Provide the (X, Y) coordinate of the cell's center where the given text is located.  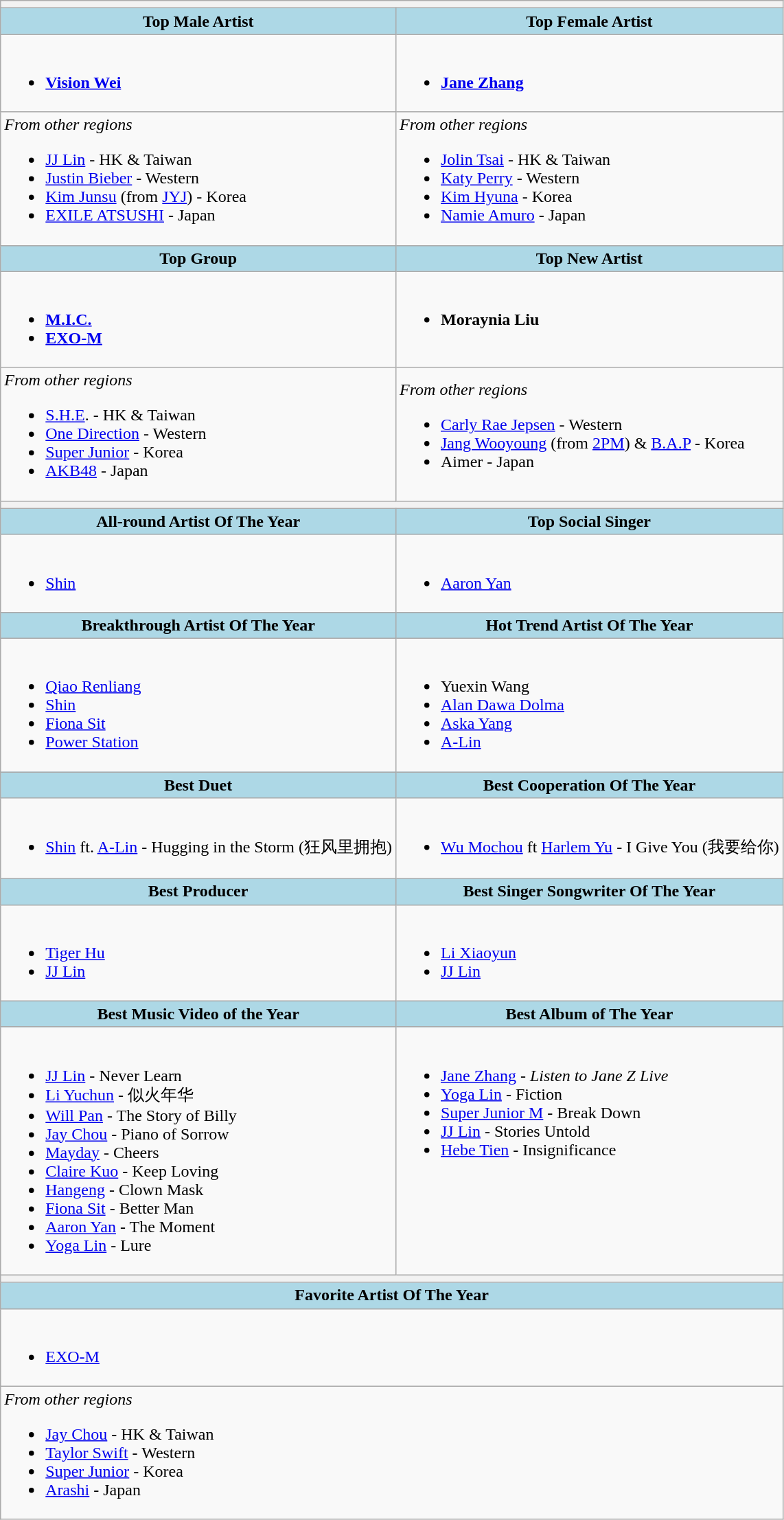
Tiger HuJJ Lin (198, 953)
Top New Artist (589, 258)
From other regionsCarly Rae Jepsen - WesternJang Wooyoung (from 2PM) & B.A.P - KoreaAimer - Japan (589, 434)
Vision Wei (198, 73)
Aaron Yan (589, 573)
All-round Artist Of The Year (198, 521)
Best Duet (198, 785)
EXO-M (392, 1348)
Hot Trend Artist Of The Year (589, 625)
From other regionsJolin Tsai - HK & TaiwanKaty Perry - WesternKim Hyuna - KoreaNamie Amuro - Japan (589, 179)
Li XiaoyunJJ Lin (589, 953)
Top Group (198, 258)
Qiao RenliangShinFiona SitPower Station (198, 705)
Yuexin WangAlan Dawa DolmaAska YangA-Lin (589, 705)
Shin ft. A-Lin - Hugging in the Storm (狂风里拥抱) (198, 839)
Best Singer Songwriter Of The Year (589, 892)
Shin (198, 573)
Top Female Artist (589, 21)
M.I.C.EXO-M (198, 319)
Favorite Artist Of The Year (392, 1295)
Jane Zhang - Listen to Jane Z LiveYoga Lin - FictionSuper Junior M - Break DownJJ Lin - Stories UntoldHebe Tien - Insignificance (589, 1151)
Best Cooperation Of The Year (589, 785)
Best Producer (198, 892)
From other regionsJay Chou - HK & TaiwanTaylor Swift - WesternSuper Junior - KoreaArashi - Japan (392, 1453)
Breakthrough Artist Of The Year (198, 625)
From other regionsS.H.E. - HK & TaiwanOne Direction - WesternSuper Junior - KoreaAKB48 - Japan (198, 434)
From other regionsJJ Lin - HK & TaiwanJustin Bieber - WesternKim Junsu (from JYJ) - KoreaEXILE ATSUSHI - Japan (198, 179)
Moraynia Liu (589, 319)
Top Social Singer (589, 521)
Best Music Video of the Year (198, 1014)
Top Male Artist (198, 21)
Jane Zhang (589, 73)
Best Album of The Year (589, 1014)
Wu Mochou ft Harlem Yu - I Give You (我要给你) (589, 839)
